For the text-containing cell, return its midpoint in [X, Y] coordinate format. 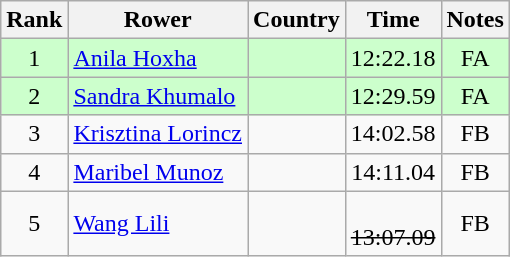
4 [34, 172]
2 [34, 96]
14:02.58 [393, 134]
Sandra Khumalo [158, 96]
1 [34, 58]
Krisztina Lorincz [158, 134]
Wang Lili [158, 224]
Time [393, 20]
3 [34, 134]
14:11.04 [393, 172]
Rank [34, 20]
Rower [158, 20]
12:29.59 [393, 96]
Notes [475, 20]
Country [297, 20]
Anila Hoxha [158, 58]
13:07.09 [393, 224]
12:22.18 [393, 58]
Maribel Munoz [158, 172]
5 [34, 224]
